Search for the cell housing the specified text and yield its [x, y] center coordinate. 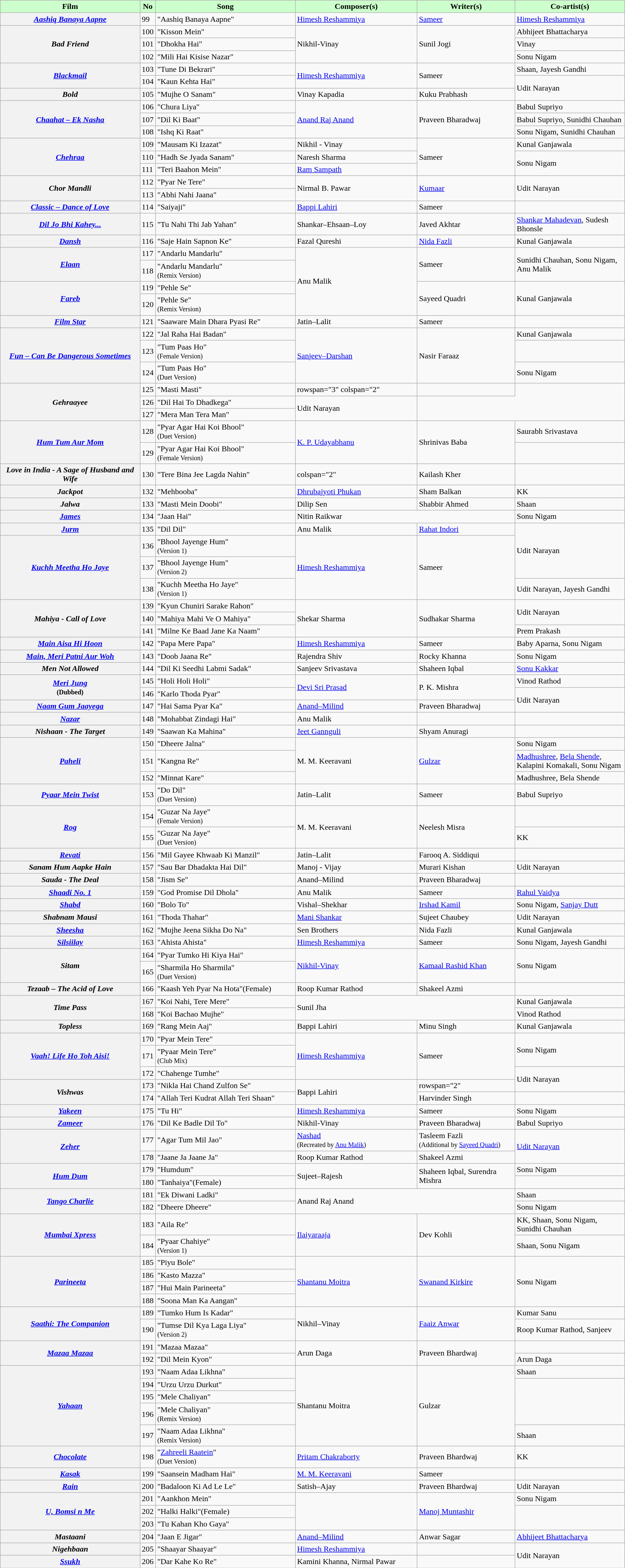
"Dil Dil" [225, 529]
"Ek Diwani Ladki" [225, 1195]
Fazal Qureshi [356, 241]
"Agar Tum Mil Jao" [225, 1140]
Vishal–Shekhar [356, 905]
Kumaar [466, 188]
195 [148, 1397]
116 [148, 241]
"Mujhe Jeena Sikha Do Na" [225, 930]
Main, Meri Patni Aur Woh [70, 656]
"Kaash Yeh Pyar Na Hota"(Female) [225, 989]
111 [148, 170]
Sujeet–Rajesh [356, 1176]
Pritam Chakraborty [356, 1457]
197 [148, 1436]
170 [148, 1039]
"Dil Ki Seedhi Labmi Sadak" [225, 669]
Parineeta [70, 1281]
Tasleem Fazli(Additional by Sayeed Quadri) [466, 1140]
Shankar–Ehsaan–Loy [356, 224]
199 [148, 1474]
Revati [70, 854]
Fareb [70, 298]
Shabnam Mausi [70, 917]
"Zahreeli Raatein"(Duet Version) [225, 1457]
Babul Supriyo, Sunidhi Chauhan [570, 119]
"Naam Adaa Likhna" [225, 1372]
Irshad Kamil [466, 905]
Blackmail [70, 75]
Dilip Sen [356, 504]
"Mujhe O Sanam" [225, 94]
"Milne Ke Baad Jane Ka Naam" [225, 631]
Shaan, Jayesh Gandhi [570, 69]
127 [148, 415]
"Mahiya Mahi Ve O Mahiya" [225, 618]
162 [148, 930]
Nazar [70, 719]
Love in India - A Sage of Husband and Wife [70, 474]
106 [148, 107]
Sauda - The Deal [70, 880]
"Pyar Agar Hai Koi Bhool"(Female Version) [225, 453]
Sonu Nigam, Sunidhi Chauhan [570, 132]
"Sau Bar Dhadakta Hai Dil" [225, 867]
James [70, 517]
160 [148, 905]
"Teri Baahon Mein" [225, 170]
134 [148, 517]
P. K. Mishra [466, 687]
169 [148, 1026]
"Tu Nahi Thi Jab Yahan" [225, 224]
"Dil Hai To Dhadkega" [225, 402]
Baby Aparna, Sonu Nigam [570, 643]
Rocky Khanna [466, 656]
"Guzar Na Jaye"(Female Version) [225, 816]
186 [148, 1275]
115 [148, 224]
100 [148, 32]
"Dheere Dheere" [225, 1207]
Mani Shankar [356, 917]
173 [148, 1085]
Yakeen [70, 1110]
143 [148, 656]
Tezaab – The Acid of Love [70, 989]
"Kaun Kehta Hai" [225, 82]
136 [148, 546]
"Guzar Na Jaye"(Duet Version) [225, 837]
Vishwas [70, 1092]
"Piyu Bole" [225, 1263]
101 [148, 44]
138 [148, 589]
Shaadi No. 1 [70, 892]
Chehraa [70, 157]
161 [148, 917]
"Mele Chaliyan"(Remix Version) [225, 1414]
139 [148, 606]
164 [148, 955]
Kuchh Meetha Ho Jaye [70, 567]
"Hadh Se Jyada Sanam" [225, 157]
"Saje Hain Sapnon Ke" [225, 241]
200 [148, 1486]
Sheesha [70, 930]
167 [148, 1001]
152 [148, 778]
Zeher [70, 1146]
132 [148, 491]
"Pyaar Chahiye"(Version 1) [225, 1246]
Yahaan [70, 1406]
Sanam Hum Aapke Hain [70, 867]
Madhushree, Bela Shende, Kalapini Komakali, Sonu Nigam [570, 761]
"Pyar Mein Tere" [225, 1039]
147 [148, 706]
"Pehle Se" [225, 288]
Tango Charlie [70, 1201]
"Badaloon Ki Ad Le Le" [225, 1486]
"Mera Man Tera Man" [225, 415]
Jalwa [70, 504]
Sanjeev–Darshan [356, 355]
146 [148, 694]
Shankar Mahadevan, Sudesh Bhonsle [570, 224]
124 [148, 372]
"Saiyaji" [225, 207]
"Mohabbat Zindagi Hai" [225, 719]
140 [148, 618]
201 [148, 1499]
"Chahenge Tumhe" [225, 1073]
Bad Friend [70, 44]
Dil Jo Bhi Kahey... [70, 224]
Time Pass [70, 1008]
"Pyar Ne Tere" [225, 182]
"Mil Gayee Khwaab Ki Manzil" [225, 854]
"Doob Jaana Re" [225, 656]
"Aankhon Mein" [225, 1499]
105 [148, 94]
Sonu Nigam, Sanjay Dutt [570, 905]
148 [148, 719]
157 [148, 867]
rowspan="3" colspan="2" [356, 389]
Chaahat – Ek Nasha [70, 119]
184 [148, 1246]
Prem Prakash [570, 631]
Naresh Sharma [356, 157]
"Pyar Tumko Hi Kiya Hai" [225, 955]
Rog [70, 827]
182 [148, 1207]
176 [148, 1123]
Shabbir Ahmed [466, 504]
110 [148, 157]
135 [148, 529]
Jackpot [70, 491]
"Chura Liya" [225, 107]
Devi Sri Prasad [356, 687]
Sunil Jha [405, 1008]
"Jaan E Jigar" [225, 1536]
"Dheere Jalna" [225, 744]
Song [225, 7]
180 [148, 1182]
171 [148, 1056]
U, Bomsi n Me [70, 1511]
99 [148, 19]
137 [148, 567]
Hum Dum [70, 1176]
191 [148, 1347]
"Jaan Hai" [225, 517]
193 [148, 1372]
Farooq A. Siddiqui [466, 854]
198 [148, 1457]
179 [148, 1170]
Nikhil - Vinay [356, 144]
Elaan [70, 264]
206 [148, 1561]
Shabd [70, 905]
Neelesh Misra [466, 827]
rowspan="2" [466, 1085]
Shaheen Iqbal, Surendra Mishra [466, 1176]
Minu Singh [466, 1026]
130 [148, 474]
123 [148, 351]
178 [148, 1157]
155 [148, 837]
203 [148, 1524]
"Soona Man Ka Aangan" [225, 1300]
Kamaal Rashid Khan [466, 966]
"Saaware Main Dhara Pyasi Re" [225, 322]
"Tune Di Bekrari" [225, 69]
Mastaani [70, 1536]
103 [148, 69]
"Jal Raha Hai Badan" [225, 334]
159 [148, 892]
"Kasto Mazza" [225, 1275]
Sham Balkan [466, 491]
142 [148, 643]
Nasir Faraaz [466, 355]
154 [148, 816]
122 [148, 334]
"Dil Ke Badle Dil To" [225, 1123]
Sudhakar Sharma [466, 618]
Sonu Kakkar [570, 669]
"Bhool Jayenge Hum" (Version 1) [225, 546]
141 [148, 631]
Saurabh Srivastava [570, 432]
113 [148, 195]
189 [148, 1313]
"Hui Main Parineeta" [225, 1288]
"Kyun Chuniri Sarake Rahon" [225, 606]
Rajendra Shiv [356, 656]
"Tanhaiya"(Female) [225, 1182]
Chocolate [70, 1457]
Rahat Indori [466, 529]
"Saansein Madham Hai" [225, 1474]
168 [148, 1014]
Shrinivas Baba [466, 442]
196 [148, 1414]
Sayeed Quadri [466, 298]
Zameer [70, 1123]
Ilaiyaraaja [356, 1235]
Javed Akhtar [466, 224]
"Pehle Se" (Remix Version) [225, 304]
Jeet Gannguli [356, 731]
"Koi Bachao Mujhe" [225, 1014]
166 [148, 989]
Sitam [70, 966]
Kamini Khanna, Nirmal Pawar [356, 1561]
Madhushree, Bela Shende [570, 778]
Silsiilay [70, 942]
Nashad(Recreated by Anu Malik) [356, 1140]
129 [148, 453]
Manoj Muntashir [466, 1511]
Shyam Anuragi [466, 731]
Fun – Can Be Dangerous Sometimes [70, 355]
"Ishq Ki Raat" [225, 132]
"Mausam Ki Izazat" [225, 144]
Meri Jung(Dubbed) [70, 687]
Vaah! Life Ho Toh Aisi! [70, 1056]
"Shaayar Shaayar" [225, 1549]
Co-artist(s) [570, 7]
188 [148, 1300]
190 [148, 1330]
Harvinder Singh [466, 1098]
Mazaa Mazaa [70, 1353]
126 [148, 402]
145 [148, 681]
Pyaar Mein Twist [70, 795]
Dansh [70, 241]
"Jaane Ja Jaane Ja" [225, 1157]
156 [148, 854]
151 [148, 761]
Nishaan - The Target [70, 731]
"Holi Holi Holi" [225, 681]
Film Star [70, 322]
Kumar Sanu [570, 1313]
133 [148, 504]
Kuku Prabhash [466, 94]
"Aashiq Banaya Aapne" [225, 19]
Hum Tum Aur Mom [70, 442]
Film [70, 7]
Sen Brothers [356, 930]
125 [148, 389]
165 [148, 972]
"Tu Hi" [225, 1110]
Manoj - Vijay [356, 867]
204 [148, 1536]
"Kisson Mein" [225, 32]
"Bhool Jayenge Hum" (Version 2) [225, 567]
153 [148, 795]
104 [148, 82]
177 [148, 1140]
158 [148, 880]
"Mili Hai Kisise Nazar" [225, 57]
Bold [70, 94]
"Tumse Dil Kya Laga Liya"(Version 2) [225, 1330]
"Nikla Hai Chand Zulfon Se" [225, 1085]
150 [148, 744]
194 [148, 1385]
"Tere Bina Jee Lagda Nahin" [225, 474]
Classic – Dance of Love [70, 207]
"Tum Paas Ho"(Female Version) [225, 351]
"Papa Mere Papa" [225, 643]
Men Not Allowed [70, 669]
No [148, 7]
107 [148, 119]
"Thoda Thahar" [225, 917]
144 [148, 669]
"Abhi Nahi Jaana" [225, 195]
Dhrubajyoti Phukan [356, 491]
"Pyar Agar Hai Koi Bhool"(Duet Version) [225, 432]
Ram Sampath [356, 170]
"Urzu Urzu Durkut" [225, 1385]
"Sharmila Ho Sharmila"(Duet Version) [225, 972]
"Mehbooba" [225, 491]
"Tu Kahan Kho Gaya" [225, 1524]
"Kuchh Meetha Ho Jaye" (Version 1) [225, 589]
Paheli [70, 761]
K. P. Udayabhanu [356, 442]
"Rang Mein Aaj" [225, 1026]
192 [148, 1359]
"God Promise Dil Dhola" [225, 892]
Rahul Vaidya [570, 892]
Sonu Nigam, Jayesh Gandhi [570, 942]
"Karlo Thoda Pyar" [225, 694]
Rain [70, 1486]
102 [148, 57]
172 [148, 1073]
"Aila Re" [225, 1224]
Kailash Kher [466, 474]
Chor Mandli [70, 188]
120 [148, 304]
Nitin Raikwar [405, 517]
"Tumko Hum Is Kadar" [225, 1313]
Saathi: The Companion [70, 1324]
"Humdum" [225, 1170]
"Minnat Kare" [225, 778]
108 [148, 132]
"Allah Teri Kudrat Allah Teri Shaan" [225, 1098]
Kasak [70, 1474]
Satish–Ajay [356, 1486]
Nigehbaan [70, 1549]
"Masti Mein Doobi" [225, 504]
Composer(s) [356, 7]
128 [148, 432]
"Pyaar Mein Tere" (Club Mix) [225, 1056]
Jurm [70, 529]
Faaiz Anwar [466, 1324]
Gehraayee [70, 402]
118 [148, 271]
"Masti Masti" [225, 389]
"Kangna Re" [225, 761]
"Andarlu Mandarlu" [225, 254]
"Halki Halki"(Female) [225, 1511]
Udit Narayan, Jayesh Gandhi [570, 589]
Sunidhi Chauhan, Sonu Nigam, Anu Malik [570, 264]
Dev Kohli [466, 1235]
Vinay Kapadia [356, 94]
"Mele Chaliyan" [225, 1397]
Sujeet Chaubey [466, 917]
Shekar Sharma [356, 618]
Ssukh [70, 1561]
"Tum Paas Ho"(Duet Version) [225, 372]
Vinay [570, 44]
117 [148, 254]
121 [148, 322]
"Bolo To" [225, 905]
Roop Kumar Rathod, Sanjeev [570, 1330]
Naam Gum Jaayega [70, 706]
149 [148, 731]
119 [148, 288]
Murari Kishan [466, 867]
"Naam Adaa Likhna"(Remix Version) [225, 1436]
"Saawan Ka Mahina" [225, 731]
"Dil Ki Baat" [225, 119]
"Andarlu Mandarlu" (Remix Version) [225, 271]
"Dhokha Hai" [225, 44]
Sanjeev Srivastava [356, 669]
Swanand Kirkire [466, 1281]
202 [148, 1511]
185 [148, 1263]
KK, Shaan, Sonu Nigam, Sunidhi Chauhan [570, 1224]
"Mazaa Mazaa" [225, 1347]
"Do Dil"(Duet Version) [225, 795]
Aashiq Banaya Aapne [70, 19]
112 [148, 182]
Shaheen Iqbal [466, 669]
Nirmal B. Pawar [356, 188]
175 [148, 1110]
Mahiya - Call of Love [70, 618]
181 [148, 1195]
colspan="2" [356, 474]
109 [148, 144]
"Dar Kahe Ko Re" [225, 1561]
Main Aisa Hi Hoon [70, 643]
187 [148, 1288]
205 [148, 1549]
163 [148, 942]
"Dil Mein Kyon" [225, 1359]
Mumbai Xpress [70, 1235]
Writer(s) [466, 7]
"Koi Nahi, Tere Mere" [225, 1001]
Shaan, Sonu Nigam [570, 1246]
Anwar Sagar [466, 1536]
174 [148, 1098]
"Hai Sama Pyar Ka" [225, 706]
114 [148, 207]
"Ahista Ahista" [225, 942]
Nikhil–Vinay [356, 1324]
Sunil Jogi [466, 44]
"Jism Se" [225, 880]
183 [148, 1224]
Topless [70, 1026]
